Find where the given text appears and provide that cell's center as [X, Y] coordinate. 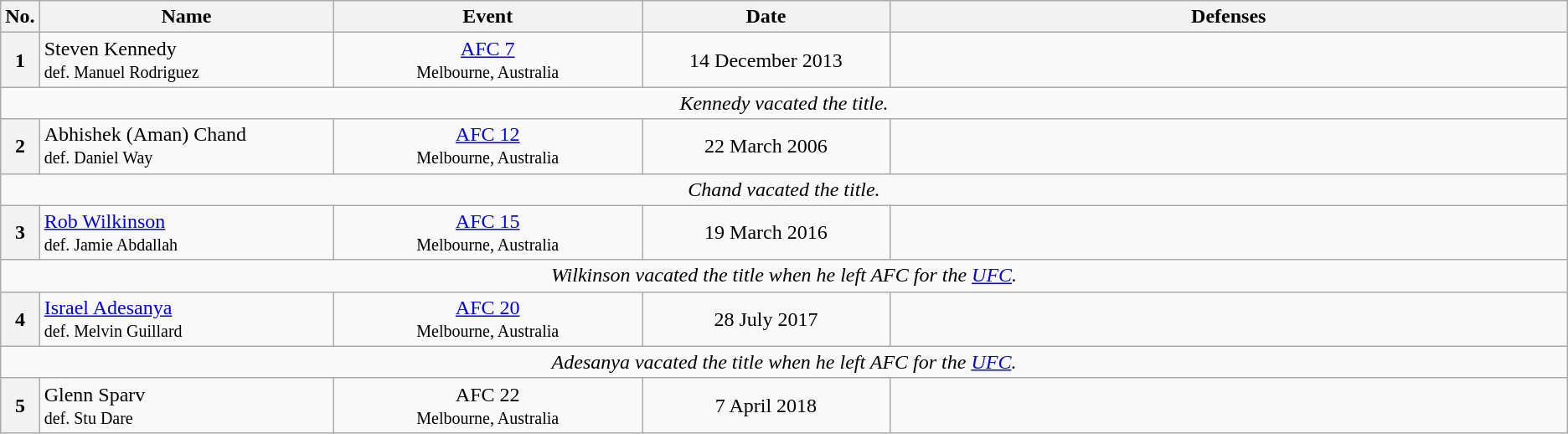
3 [20, 233]
Kennedy vacated the title. [784, 103]
14 December 2013 [766, 60]
Abhishek (Aman) Chanddef. Daniel Way [186, 146]
AFC 12Melbourne, Australia [487, 146]
No. [20, 17]
4 [20, 318]
Wilkinson vacated the title when he left AFC for the UFC. [784, 276]
AFC 20Melbourne, Australia [487, 318]
Event [487, 17]
Glenn Sparvdef. Stu Dare [186, 406]
Date [766, 17]
AFC 7Melbourne, Australia [487, 60]
22 March 2006 [766, 146]
19 March 2016 [766, 233]
2 [20, 146]
Name [186, 17]
Adesanya vacated the title when he left AFC for the UFC. [784, 362]
AFC 22Melbourne, Australia [487, 406]
Rob Wilkinsondef. Jamie Abdallah [186, 233]
Steven Kennedydef. Manuel Rodriguez [186, 60]
AFC 15Melbourne, Australia [487, 233]
5 [20, 406]
Defenses [1228, 17]
Israel Adesanyadef. Melvin Guillard [186, 318]
1 [20, 60]
28 July 2017 [766, 318]
Chand vacated the title. [784, 189]
7 April 2018 [766, 406]
